Scan for the cell matching the given text and deliver its [x, y] coordinate at center. 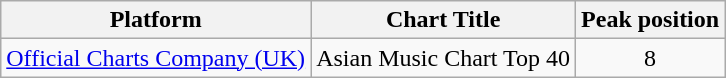
8 [650, 58]
Asian Music Chart Top 40 [444, 58]
Peak position [650, 20]
Chart Title [444, 20]
Platform [156, 20]
Official Charts Company (UK) [156, 58]
